Extract the (x, y) coordinate from the center of the cell holding the provided text.  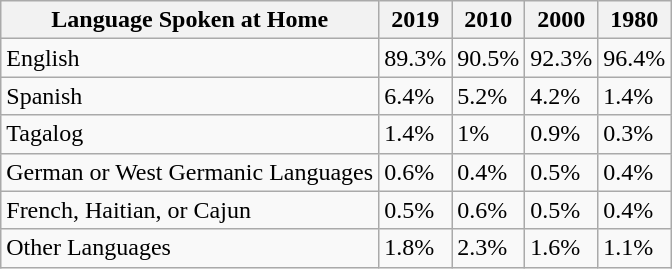
Spanish (190, 96)
0.3% (634, 134)
1.6% (562, 248)
89.3% (416, 58)
96.4% (634, 58)
English (190, 58)
Other Languages (190, 248)
1% (488, 134)
92.3% (562, 58)
French, Haitian, or Cajun (190, 210)
1980 (634, 20)
Tagalog (190, 134)
1.1% (634, 248)
5.2% (488, 96)
4.2% (562, 96)
90.5% (488, 58)
Language Spoken at Home (190, 20)
2019 (416, 20)
2.3% (488, 248)
6.4% (416, 96)
German or West Germanic Languages (190, 172)
2000 (562, 20)
1.8% (416, 248)
2010 (488, 20)
0.9% (562, 134)
